Extract the (x, y) coordinate from the center of the cell holding the provided text.  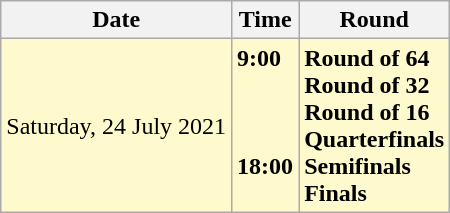
Saturday, 24 July 2021 (116, 126)
Round (374, 20)
9:00 18:00 (266, 126)
Time (266, 20)
Date (116, 20)
Round of 64Round of 32Round of 16QuarterfinalsSemifinalsFinals (374, 126)
